Search for the cell housing the specified text and yield its (x, y) center coordinate. 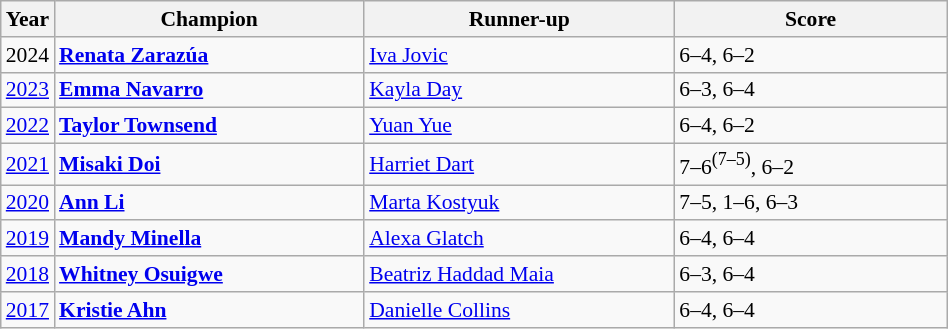
Emma Navarro (209, 90)
Whitney Osuigwe (209, 274)
Champion (209, 19)
Mandy Minella (209, 239)
Iva Jovic (519, 55)
Misaki Doi (209, 164)
2021 (28, 164)
Kristie Ahn (209, 310)
7–5, 1–6, 6–3 (810, 203)
Harriet Dart (519, 164)
Marta Kostyuk (519, 203)
2019 (28, 239)
2017 (28, 310)
Score (810, 19)
Renata Zarazúa (209, 55)
Taylor Townsend (209, 126)
2022 (28, 126)
7–6(7–5), 6–2 (810, 164)
2018 (28, 274)
Alexa Glatch (519, 239)
2020 (28, 203)
Kayla Day (519, 90)
Yuan Yue (519, 126)
Year (28, 19)
Beatriz Haddad Maia (519, 274)
2023 (28, 90)
2024 (28, 55)
Danielle Collins (519, 310)
Runner-up (519, 19)
Ann Li (209, 203)
